Pinpoint the cell where the given text exists, returning its [X, Y] midpoint coordinate. 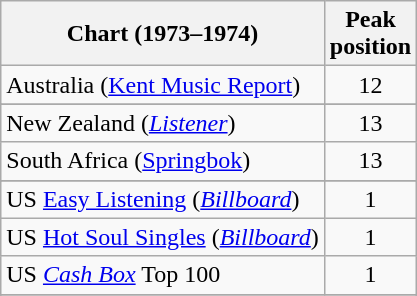
US Hot Soul Singles (Billboard) [163, 237]
New Zealand (Listener) [163, 123]
12 [370, 85]
US Cash Box Top 100 [163, 275]
Chart (1973–1974) [163, 34]
US Easy Listening (Billboard) [163, 199]
Australia (Kent Music Report) [163, 85]
South Africa (Springbok) [163, 161]
Peakposition [370, 34]
